Detect which cell encompasses the target text, then output its [x, y] center coordinate. 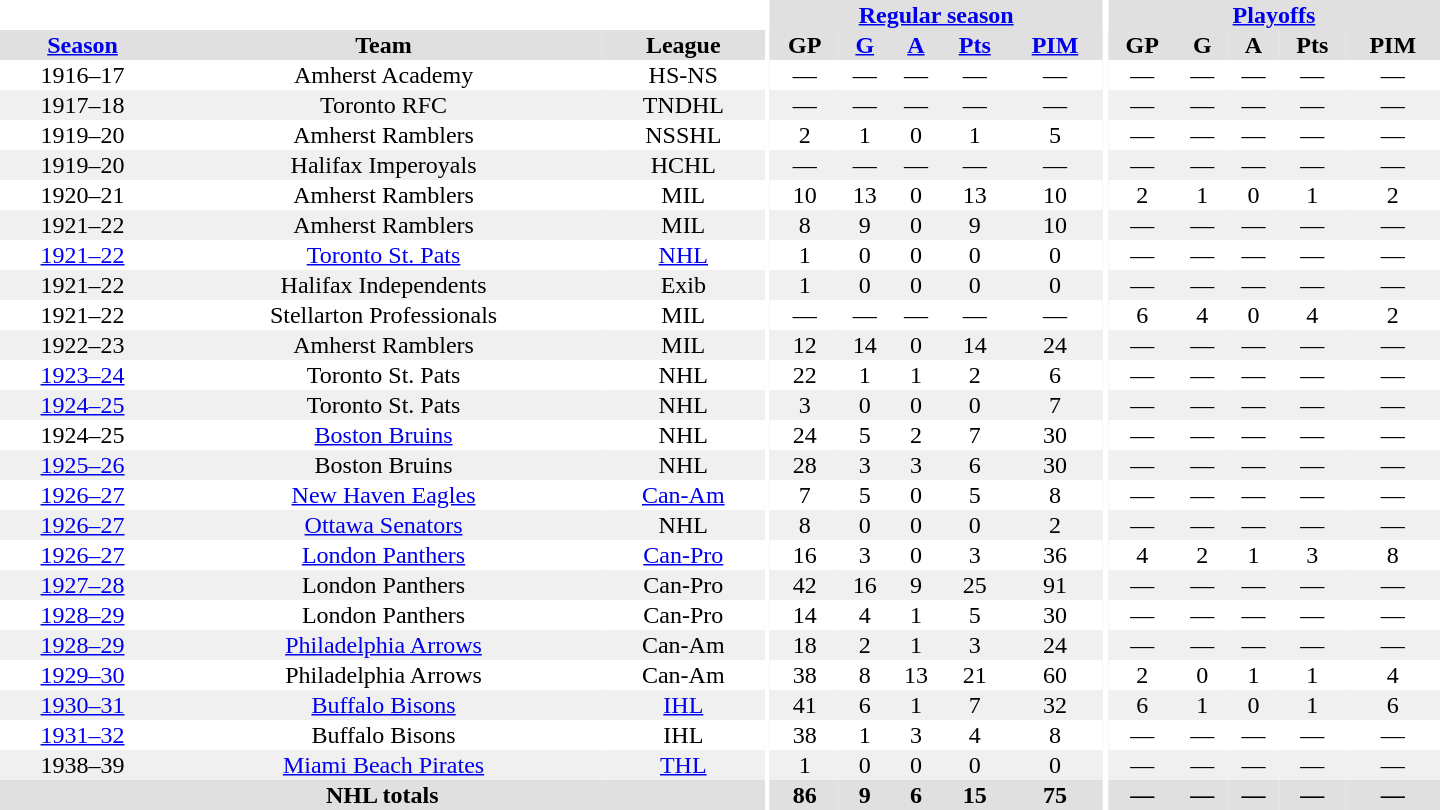
Playoffs [1274, 15]
86 [804, 795]
NSSHL [684, 135]
25 [975, 585]
Stellarton Professionals [384, 315]
Ottawa Senators [384, 525]
1916–17 [82, 75]
1923–24 [82, 375]
1931–32 [82, 735]
91 [1055, 585]
Regular season [936, 15]
League [684, 45]
Halifax Imperoyals [384, 165]
1925–26 [82, 465]
1917–18 [82, 105]
1922–23 [82, 345]
15 [975, 795]
THL [684, 765]
1920–21 [82, 195]
Team [384, 45]
1938–39 [82, 765]
Toronto RFC [384, 105]
28 [804, 465]
22 [804, 375]
75 [1055, 795]
Miami Beach Pirates [384, 765]
Exib [684, 285]
21 [975, 675]
41 [804, 705]
NHL totals [382, 795]
TNDHL [684, 105]
18 [804, 645]
HCHL [684, 165]
1927–28 [82, 585]
42 [804, 585]
Season [82, 45]
New Haven Eagles [384, 495]
60 [1055, 675]
Halifax Independents [384, 285]
1929–30 [82, 675]
32 [1055, 705]
Amherst Academy [384, 75]
HS-NS [684, 75]
1930–31 [82, 705]
36 [1055, 555]
12 [804, 345]
